From the cell containing the given text, extract its center point as [X, Y] coordinate. 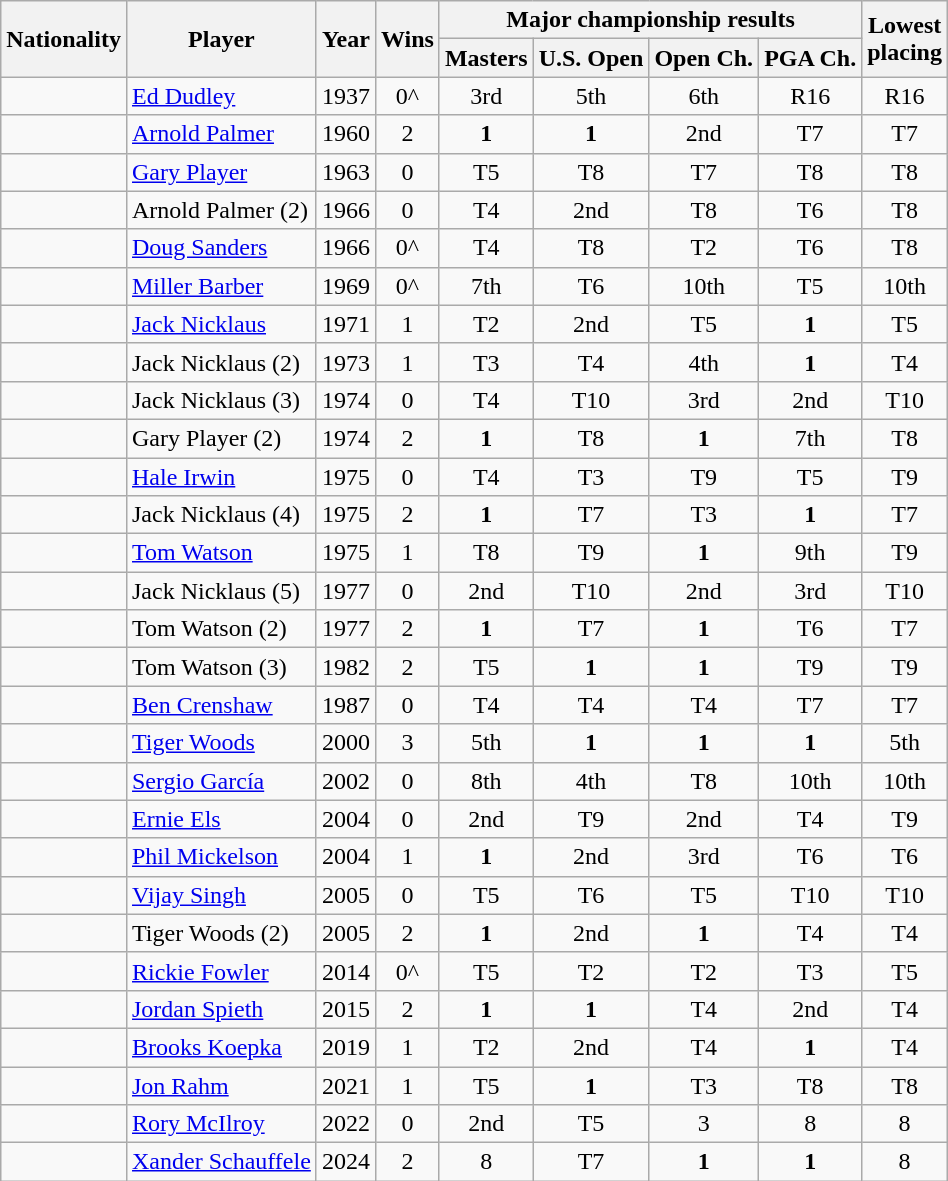
1969 [346, 286]
Jack Nicklaus (4) [221, 515]
Gary Player (2) [221, 438]
Vijay Singh [221, 895]
Arnold Palmer [221, 134]
1982 [346, 667]
Ben Crenshaw [221, 705]
Tom Watson [221, 553]
1987 [346, 705]
Lowestplacing [905, 39]
1973 [346, 362]
U.S. Open [591, 58]
Year [346, 39]
2000 [346, 743]
Tiger Woods [221, 743]
Jack Nicklaus (2) [221, 362]
Sergio García [221, 781]
Doug Sanders [221, 248]
Ed Dudley [221, 96]
Ernie Els [221, 819]
Miller Barber [221, 286]
Phil Mickelson [221, 857]
Gary Player [221, 172]
2002 [346, 781]
Nationality [64, 39]
Rickie Fowler [221, 971]
9th [810, 553]
Arnold Palmer (2) [221, 210]
Jon Rahm [221, 1085]
Rory McIlroy [221, 1124]
2014 [346, 971]
2022 [346, 1124]
Player [221, 39]
Xander Schauffele [221, 1162]
1971 [346, 324]
Jordan Spieth [221, 1009]
8th [486, 781]
Wins [407, 39]
Hale Irwin [221, 477]
1937 [346, 96]
Open Ch. [704, 58]
Brooks Koepka [221, 1047]
PGA Ch. [810, 58]
2024 [346, 1162]
Major championship results [650, 20]
Jack Nicklaus [221, 324]
6th [704, 96]
2021 [346, 1085]
2019 [346, 1047]
Tom Watson (3) [221, 667]
Tom Watson (2) [221, 629]
Jack Nicklaus (3) [221, 400]
2015 [346, 1009]
1963 [346, 172]
Tiger Woods (2) [221, 933]
Masters [486, 58]
Jack Nicklaus (5) [221, 591]
1960 [346, 134]
